Capture the cell that displays the provided text and extract its (x, y) central coordinate. 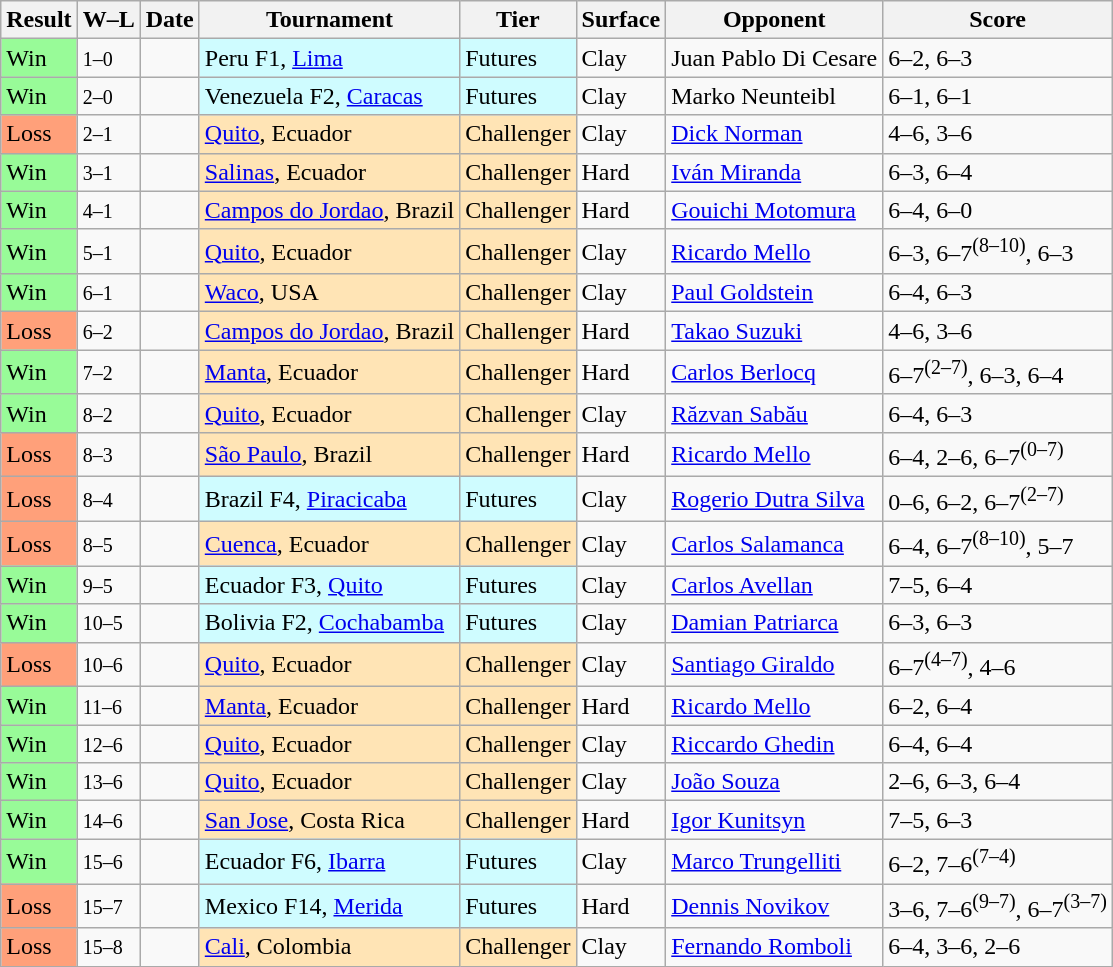
Fernando Romboli (774, 947)
Ecuador F3, Quito (329, 585)
6–3, 6–7(8–10), 6–3 (998, 252)
Waco, USA (329, 293)
6–1 (108, 293)
2–0 (108, 96)
2–6, 6–3, 6–4 (998, 782)
9–5 (108, 585)
6–4, 3–6, 2–6 (998, 947)
8–3 (108, 454)
1–0 (108, 58)
Opponent (774, 20)
Carlos Avellan (774, 585)
6–7(2–7), 6–3, 6–4 (998, 372)
6–4, 6–4 (998, 744)
11–6 (108, 706)
15–8 (108, 947)
Surface (621, 20)
12–6 (108, 744)
Mexico F14, Merida (329, 906)
6–3, 6–4 (998, 172)
8–2 (108, 413)
Cuenca, Ecuador (329, 544)
Tournament (329, 20)
São Paulo, Brazil (329, 454)
6–2, 6–3 (998, 58)
3–6, 7–6(9–7), 6–7(3–7) (998, 906)
6–2, 6–4 (998, 706)
Răzvan Sabău (774, 413)
7–5, 6–3 (998, 820)
15–7 (108, 906)
João Souza (774, 782)
Marko Neunteibl (774, 96)
Peru F1, Lima (329, 58)
10–5 (108, 623)
Iván Miranda (774, 172)
8–4 (108, 500)
Gouichi Motomura (774, 210)
10–6 (108, 664)
Salinas, Ecuador (329, 172)
13–6 (108, 782)
W–L (108, 20)
Juan Pablo Di Cesare (774, 58)
6–1, 6–1 (998, 96)
6–3, 6–3 (998, 623)
Tier (518, 20)
San Jose, Costa Rica (329, 820)
Igor Kunitsyn (774, 820)
Score (998, 20)
Cali, Colombia (329, 947)
Rogerio Dutra Silva (774, 500)
8–5 (108, 544)
6–4, 6–7(8–10), 5–7 (998, 544)
6–7(4–7), 4–6 (998, 664)
Takao Suzuki (774, 331)
Bolivia F2, Cochabamba (329, 623)
Riccardo Ghedin (774, 744)
Dick Norman (774, 134)
6–2, 7–6(7–4) (998, 862)
Carlos Salamanca (774, 544)
Brazil F4, Piracicaba (329, 500)
Damian Patriarca (774, 623)
Santiago Giraldo (774, 664)
Date (170, 20)
3–1 (108, 172)
2–1 (108, 134)
6–4, 2–6, 6–7(0–7) (998, 454)
14–6 (108, 820)
0–6, 6–2, 6–7(2–7) (998, 500)
Venezuela F2, Caracas (329, 96)
Result (39, 20)
6–4, 6–0 (998, 210)
15–6 (108, 862)
Paul Goldstein (774, 293)
Marco Trungelliti (774, 862)
7–2 (108, 372)
Carlos Berlocq (774, 372)
Dennis Novikov (774, 906)
6–2 (108, 331)
4–1 (108, 210)
Ecuador F6, Ibarra (329, 862)
5–1 (108, 252)
7–5, 6–4 (998, 585)
